Search for the cell housing the specified text and yield its [x, y] center coordinate. 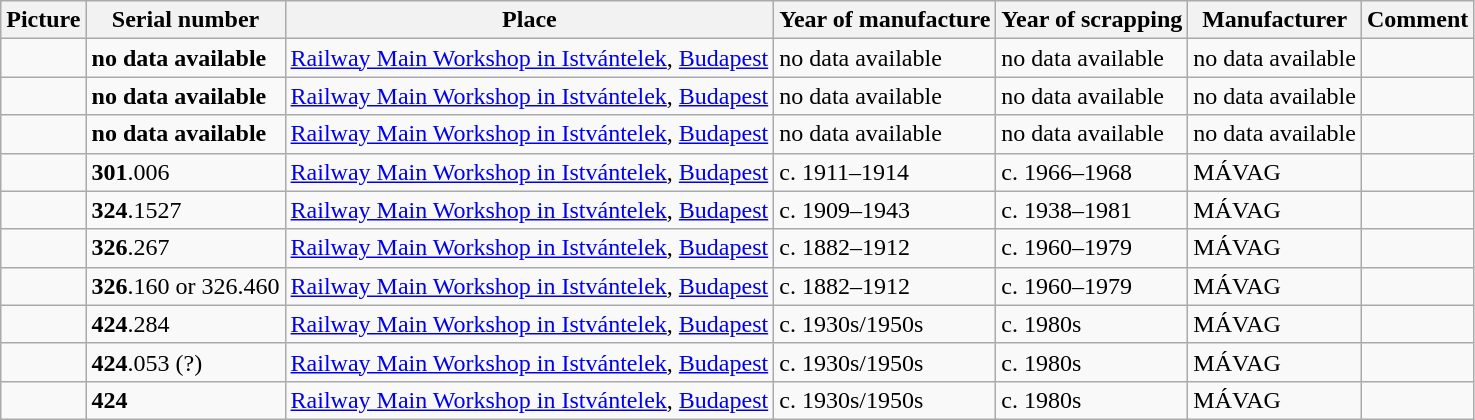
Serial number [186, 20]
Year of scrapping [1092, 20]
Picture [44, 20]
301.006 [186, 172]
326.160 or 326.460 [186, 286]
424.053 (?) [186, 362]
Manufacturer [1275, 20]
326.267 [186, 248]
424 [186, 400]
324.1527 [186, 210]
424.284 [186, 324]
Year of manufacture [885, 20]
c. 1911–1914 [885, 172]
Place [530, 20]
c. 1966–1968 [1092, 172]
Comment [1417, 20]
c. 1909–1943 [885, 210]
c. 1938–1981 [1092, 210]
